Identify which cell holds the provided text, then report its [X, Y] central coordinate. 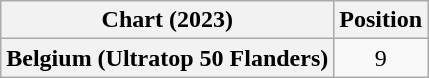
Chart (2023) [168, 20]
Belgium (Ultratop 50 Flanders) [168, 58]
Position [381, 20]
9 [381, 58]
